Return (x, y) of the center of cell containing provided text 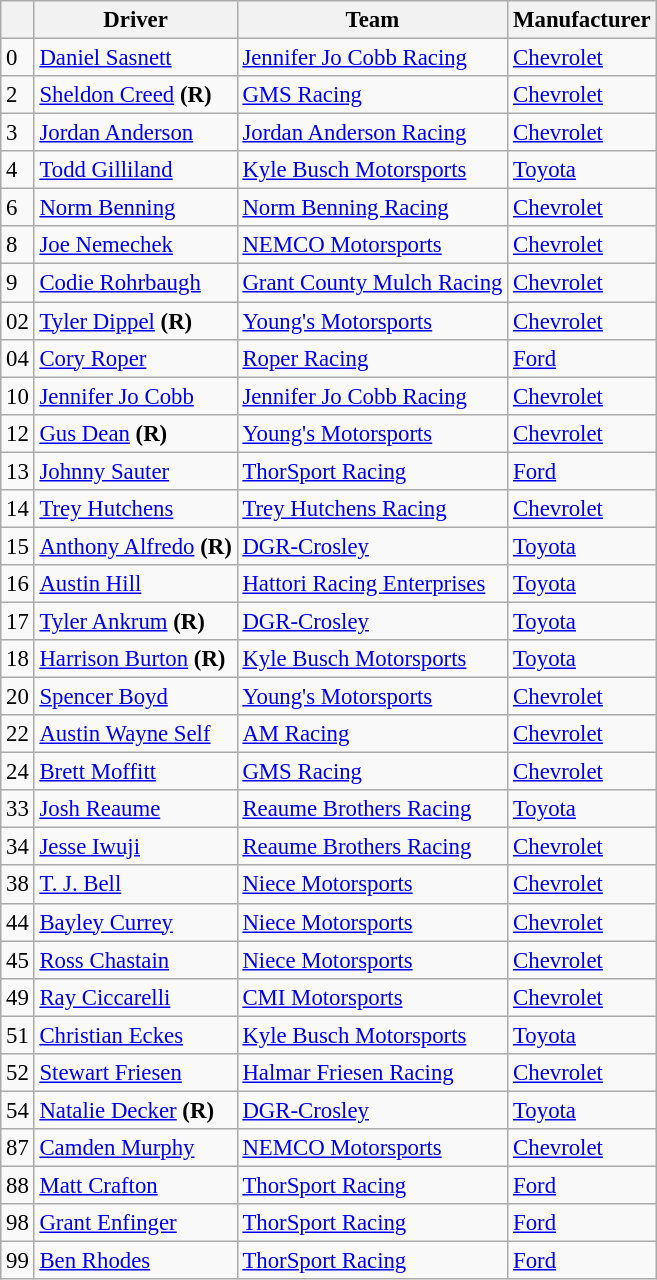
T. J. Bell (136, 885)
Jennifer Jo Cobb (136, 396)
Norm Benning (136, 208)
Manufacturer (582, 20)
Camden Murphy (136, 1148)
Trey Hutchens (136, 509)
Grant Enfinger (136, 1223)
13 (18, 471)
Stewart Friesen (136, 1073)
Tyler Ankrum (R) (136, 621)
Austin Hill (136, 584)
18 (18, 659)
Natalie Decker (R) (136, 1110)
99 (18, 1261)
Austin Wayne Self (136, 734)
AM Racing (372, 734)
CMI Motorsports (372, 997)
Cory Roper (136, 358)
Harrison Burton (R) (136, 659)
Bayley Currey (136, 922)
02 (18, 321)
4 (18, 170)
34 (18, 847)
Roper Racing (372, 358)
20 (18, 697)
Christian Eckes (136, 1035)
45 (18, 960)
88 (18, 1185)
Trey Hutchens Racing (372, 509)
49 (18, 997)
Sheldon Creed (R) (136, 95)
14 (18, 509)
Josh Reaume (136, 809)
17 (18, 621)
Ray Ciccarelli (136, 997)
Jordan Anderson (136, 133)
Tyler Dippel (R) (136, 321)
Jordan Anderson Racing (372, 133)
Ben Rhodes (136, 1261)
Todd Gilliland (136, 170)
98 (18, 1223)
04 (18, 358)
16 (18, 584)
52 (18, 1073)
51 (18, 1035)
Spencer Boyd (136, 697)
22 (18, 734)
Daniel Sasnett (136, 58)
44 (18, 922)
33 (18, 809)
Ross Chastain (136, 960)
Anthony Alfredo (R) (136, 546)
38 (18, 885)
Gus Dean (R) (136, 433)
Hattori Racing Enterprises (372, 584)
Team (372, 20)
Grant County Mulch Racing (372, 283)
8 (18, 245)
12 (18, 433)
2 (18, 95)
87 (18, 1148)
Matt Crafton (136, 1185)
9 (18, 283)
Joe Nemechek (136, 245)
Jesse Iwuji (136, 847)
Driver (136, 20)
Codie Rohrbaugh (136, 283)
0 (18, 58)
Johnny Sauter (136, 471)
15 (18, 546)
3 (18, 133)
24 (18, 772)
10 (18, 396)
54 (18, 1110)
Norm Benning Racing (372, 208)
6 (18, 208)
Halmar Friesen Racing (372, 1073)
Brett Moffitt (136, 772)
